Determine the (X, Y) coordinate at the center of the cell enclosing the given text.  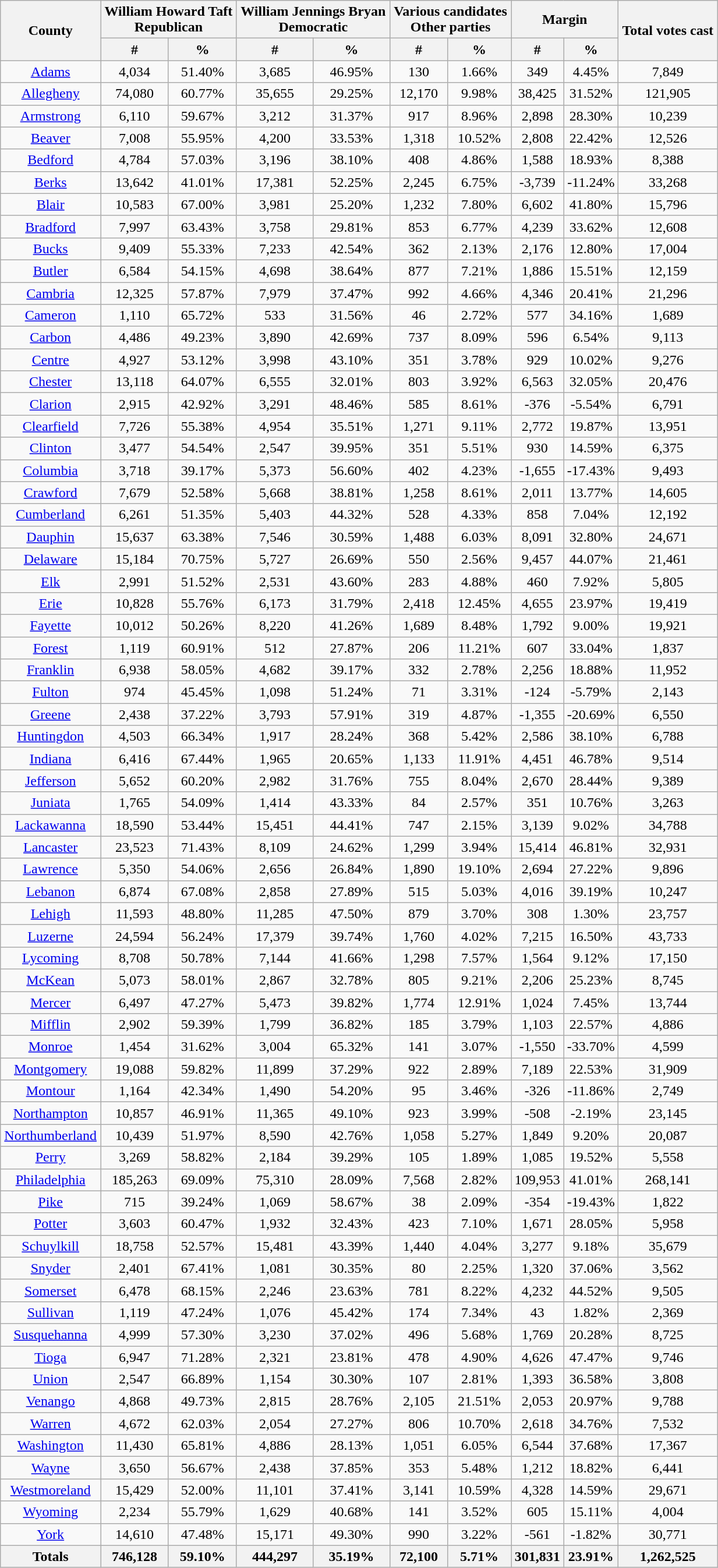
37.06% (591, 1268)
174 (418, 1312)
27.27% (352, 1424)
40.68% (352, 1512)
30.35% (352, 1268)
6,938 (135, 670)
10,857 (135, 1113)
33.53% (352, 138)
35.19% (352, 1556)
5.27% (479, 1135)
69.09% (203, 1180)
66.89% (203, 1379)
52.25% (352, 182)
3.22% (479, 1534)
283 (418, 581)
923 (418, 1113)
6.05% (479, 1446)
41.26% (352, 625)
6,947 (135, 1357)
1,024 (537, 1002)
2,531 (275, 581)
3,004 (275, 1047)
39.82% (352, 1002)
52.57% (203, 1246)
8.04% (479, 781)
28.76% (352, 1401)
6,110 (135, 116)
37.29% (352, 1069)
18,590 (135, 825)
13.77% (591, 493)
37.68% (591, 1446)
5,805 (668, 581)
Lehigh (51, 914)
4,655 (537, 603)
13,642 (135, 182)
5.42% (479, 737)
41.80% (591, 204)
3,230 (275, 1335)
1,588 (537, 160)
12,526 (668, 138)
18,758 (135, 1246)
12,192 (668, 515)
2,858 (275, 891)
-376 (537, 404)
Fulton (51, 692)
9.02% (591, 825)
917 (418, 116)
15.11% (591, 1512)
528 (418, 515)
2,105 (418, 1401)
32.01% (352, 382)
3.92% (479, 382)
4,927 (135, 360)
41.66% (352, 958)
22.57% (591, 1025)
1,262,525 (668, 1556)
3,277 (537, 1246)
1,564 (537, 958)
Butler (51, 271)
Wayne (51, 1468)
8,590 (275, 1135)
2.81% (479, 1379)
55.79% (203, 1512)
Northumberland (51, 1135)
Clarion (51, 404)
5,668 (275, 493)
2,011 (537, 493)
Columbia (51, 470)
105 (418, 1158)
3,998 (275, 360)
1,393 (537, 1379)
3,718 (135, 470)
27.22% (591, 869)
408 (418, 160)
853 (418, 226)
47.24% (203, 1312)
1,890 (418, 869)
2,321 (275, 1357)
49.73% (203, 1401)
70.75% (203, 559)
31.76% (352, 781)
7.57% (479, 958)
2.89% (479, 1069)
10.70% (479, 1424)
992 (418, 293)
2.15% (479, 825)
10,239 (668, 116)
46.78% (591, 759)
67.08% (203, 891)
11,430 (135, 1446)
8.48% (479, 625)
38.81% (352, 493)
46.95% (352, 72)
57.87% (203, 293)
6,497 (135, 1002)
460 (537, 581)
52.00% (203, 1490)
1,212 (537, 1468)
10,583 (135, 204)
8,220 (275, 625)
9.11% (479, 426)
12.80% (591, 249)
28.13% (352, 1446)
3.70% (479, 914)
109,953 (537, 1180)
28.30% (591, 116)
6.54% (591, 338)
1,774 (418, 1002)
31.56% (352, 316)
Dauphin (51, 537)
7.80% (479, 204)
2,054 (275, 1424)
4,200 (275, 138)
43 (537, 1312)
1,769 (537, 1335)
19,088 (135, 1069)
18.93% (591, 160)
-508 (537, 1113)
15,637 (135, 537)
24,671 (668, 537)
10.02% (591, 360)
990 (418, 1534)
Northampton (51, 1113)
3,890 (275, 338)
-1,655 (537, 470)
35.51% (352, 426)
29,671 (668, 1490)
65.32% (352, 1047)
12,608 (668, 226)
57.30% (203, 1335)
2,867 (275, 980)
17,004 (668, 249)
6,563 (537, 382)
2,418 (418, 603)
1,440 (418, 1246)
7,546 (275, 537)
Margin (565, 20)
Jefferson (51, 781)
1,765 (135, 803)
47.47% (591, 1357)
10.52% (479, 138)
32.78% (352, 980)
3,141 (418, 1490)
1,629 (275, 1512)
9,457 (537, 559)
-561 (537, 1534)
Luzerne (51, 936)
11,952 (668, 670)
23.63% (352, 1290)
Blair (51, 204)
4.04% (479, 1246)
737 (418, 338)
9,493 (668, 470)
17,150 (668, 958)
-17.43% (591, 470)
5,373 (275, 470)
59.82% (203, 1069)
19,419 (668, 603)
747 (418, 825)
9,389 (668, 781)
30.59% (352, 537)
56.24% (203, 936)
33.04% (591, 648)
1,917 (275, 737)
5,958 (668, 1224)
Schuylkill (51, 1246)
20,087 (668, 1135)
31.52% (591, 94)
43.39% (352, 1246)
3,758 (275, 226)
4,328 (537, 1490)
2,401 (135, 1268)
67.41% (203, 1268)
3,793 (275, 714)
353 (418, 1468)
8,725 (668, 1335)
Armstrong (51, 116)
3,603 (135, 1224)
36.82% (352, 1025)
54.06% (203, 869)
12.45% (479, 603)
585 (418, 404)
3.79% (479, 1025)
332 (418, 670)
19.87% (591, 426)
349 (537, 72)
-1,550 (537, 1047)
Chester (51, 382)
28.09% (352, 1180)
39.74% (352, 936)
39.29% (352, 1158)
55.95% (203, 138)
3.31% (479, 692)
29.81% (352, 226)
15,414 (537, 847)
Erie (51, 603)
7.45% (591, 1002)
51.35% (203, 515)
57.03% (203, 160)
14,610 (135, 1534)
7,008 (135, 138)
8,388 (668, 160)
46.91% (203, 1113)
37.02% (352, 1335)
-5.79% (591, 692)
23.97% (591, 603)
2,982 (275, 781)
4.90% (479, 1357)
4,682 (275, 670)
6,441 (668, 1468)
14,605 (668, 493)
6,584 (135, 271)
38 (418, 1202)
33.62% (591, 226)
596 (537, 338)
William Howard TaftRepublican (169, 20)
80 (418, 1268)
1.89% (479, 1158)
9,276 (668, 360)
31.79% (352, 603)
3.78% (479, 360)
59.39% (203, 1025)
Bedford (51, 160)
Susquehanna (51, 1335)
County (51, 30)
2,245 (418, 182)
54.09% (203, 803)
Carbon (51, 338)
54.20% (352, 1091)
2,586 (537, 737)
7,849 (668, 72)
30.30% (352, 1379)
922 (418, 1069)
1,133 (418, 759)
44.07% (591, 559)
7,997 (135, 226)
19.10% (479, 869)
5.48% (479, 1468)
71 (418, 692)
1,164 (135, 1091)
23.91% (591, 1556)
Tioga (51, 1357)
47.27% (203, 1002)
4.02% (479, 936)
Bradford (51, 226)
5,652 (135, 781)
2.78% (479, 670)
-3,739 (537, 182)
Philadelphia (51, 1180)
5,473 (275, 1002)
5.71% (479, 1556)
32.80% (591, 537)
5.03% (479, 891)
McKean (51, 980)
36.58% (591, 1379)
43.10% (352, 360)
32,931 (668, 847)
6,555 (275, 382)
4.87% (479, 714)
4.23% (479, 470)
23,145 (668, 1113)
45.42% (352, 1312)
1,671 (537, 1224)
13,951 (668, 426)
-11.86% (591, 1091)
478 (418, 1357)
28.44% (591, 781)
20.65% (352, 759)
Clinton (51, 448)
6.03% (479, 537)
-11.24% (591, 182)
56.67% (203, 1468)
-326 (537, 1091)
67.44% (203, 759)
10,247 (668, 891)
54.54% (203, 448)
22.53% (591, 1069)
4,016 (537, 891)
2.82% (479, 1180)
2,772 (537, 426)
7,215 (537, 936)
Adams (51, 72)
319 (418, 714)
-124 (537, 692)
Venango (51, 1401)
8,745 (668, 980)
8,109 (275, 847)
10,439 (135, 1135)
19.52% (591, 1158)
25.23% (591, 980)
12,170 (418, 94)
512 (275, 648)
4,672 (135, 1424)
5,403 (275, 515)
50.78% (203, 958)
2,670 (537, 781)
Cambria (51, 293)
7.10% (479, 1224)
84 (418, 803)
Lancaster (51, 847)
6,544 (537, 1446)
71.43% (203, 847)
42.69% (352, 338)
2,234 (135, 1512)
1.30% (591, 914)
2.56% (479, 559)
46 (418, 316)
50.26% (203, 625)
Clearfield (51, 426)
35,655 (275, 94)
11,285 (275, 914)
59.67% (203, 116)
2,246 (275, 1290)
605 (537, 1512)
3,477 (135, 448)
11.21% (479, 648)
9,746 (668, 1357)
7,979 (275, 293)
3.07% (479, 1047)
11,899 (275, 1069)
1,299 (418, 847)
9.18% (591, 1246)
59.10% (203, 1556)
Lackawanna (51, 825)
3,650 (135, 1468)
8,091 (537, 537)
20.97% (591, 1401)
43.33% (352, 803)
3,196 (275, 160)
Mercer (51, 1002)
9.12% (591, 958)
9,505 (668, 1290)
6,173 (275, 603)
24.62% (352, 847)
34,788 (668, 825)
607 (537, 648)
60.91% (203, 648)
32.43% (352, 1224)
49.10% (352, 1113)
879 (418, 914)
25.20% (352, 204)
1,822 (668, 1202)
44.52% (591, 1290)
46.81% (591, 847)
1,414 (275, 803)
31.37% (352, 116)
39.19% (591, 891)
28.24% (352, 737)
22.42% (591, 138)
Forest (51, 648)
49.30% (352, 1534)
3.94% (479, 847)
Lawrence (51, 869)
1,488 (418, 537)
43.60% (352, 581)
6.77% (479, 226)
1,103 (537, 1025)
44.41% (352, 825)
53.12% (203, 360)
31.62% (203, 1047)
27.89% (352, 891)
6,791 (668, 404)
Cumberland (51, 515)
Various candidatesOther parties (450, 20)
12,159 (668, 271)
4,486 (135, 338)
-33.70% (591, 1047)
57.91% (352, 714)
20,476 (668, 382)
38,425 (537, 94)
11,593 (135, 914)
15,429 (135, 1490)
62.03% (203, 1424)
402 (418, 470)
-354 (537, 1202)
11,365 (275, 1113)
9.98% (479, 94)
47.50% (352, 914)
5.68% (479, 1335)
9.21% (479, 980)
11,101 (275, 1490)
7,532 (668, 1424)
5,073 (135, 980)
Greene (51, 714)
15,796 (668, 204)
20.41% (591, 293)
21,461 (668, 559)
42.54% (352, 249)
72,100 (418, 1556)
24,594 (135, 936)
4.88% (479, 581)
3,981 (275, 204)
1,085 (537, 1158)
39.24% (203, 1202)
4,999 (135, 1335)
34.76% (591, 1424)
550 (418, 559)
5,727 (275, 559)
10.76% (591, 803)
4.86% (479, 160)
Perry (51, 1158)
8.96% (479, 116)
7,144 (275, 958)
1,965 (275, 759)
1.82% (591, 1312)
4,034 (135, 72)
362 (418, 249)
Washington (51, 1446)
Centre (51, 360)
44.32% (352, 515)
23.81% (352, 1357)
58.82% (203, 1158)
1,932 (275, 1224)
496 (418, 1335)
11.91% (479, 759)
2.57% (479, 803)
Westmoreland (51, 1490)
4,698 (275, 271)
48.80% (203, 914)
9,896 (668, 869)
58.67% (352, 1202)
27.87% (352, 648)
974 (135, 692)
2,256 (537, 670)
37.47% (352, 293)
4,346 (537, 293)
2,053 (537, 1401)
2.25% (479, 1268)
58.05% (203, 670)
18.82% (591, 1468)
4,004 (668, 1512)
4,232 (537, 1290)
49.23% (203, 338)
1,058 (418, 1135)
17,379 (275, 936)
-20.69% (591, 714)
Sullivan (51, 1312)
Lebanon (51, 891)
52.58% (203, 493)
1,799 (275, 1025)
7.21% (479, 271)
38.64% (352, 271)
2,143 (668, 692)
York (51, 1534)
1,271 (418, 426)
930 (537, 448)
74,080 (135, 94)
Huntingdon (51, 737)
4,451 (537, 759)
3,269 (135, 1158)
2,808 (537, 138)
56.60% (352, 470)
9.20% (591, 1135)
8.09% (479, 338)
1,320 (537, 1268)
121,905 (668, 94)
Total votes cast (668, 30)
Franklin (51, 670)
63.38% (203, 537)
Warren (51, 1424)
2,206 (537, 980)
Crawford (51, 493)
206 (418, 648)
15,184 (135, 559)
7.92% (591, 581)
3,291 (275, 404)
29.25% (352, 94)
-2.19% (591, 1113)
7,189 (537, 1069)
1,318 (418, 138)
-19.43% (591, 1202)
65.81% (203, 1446)
877 (418, 271)
33,268 (668, 182)
66.34% (203, 737)
30,771 (668, 1534)
4.66% (479, 293)
2,915 (135, 404)
3,263 (668, 803)
10,012 (135, 625)
2.09% (479, 1202)
929 (537, 360)
6,478 (135, 1290)
185 (418, 1025)
12,325 (135, 293)
26.84% (352, 869)
Fayette (51, 625)
45.45% (203, 692)
15,171 (275, 1534)
-1.82% (591, 1534)
Somerset (51, 1290)
2,694 (537, 869)
1,258 (418, 493)
Pike (51, 1202)
1,069 (275, 1202)
8,708 (135, 958)
781 (418, 1290)
1,110 (135, 316)
2.72% (479, 316)
6,550 (668, 714)
5.51% (479, 448)
2,176 (537, 249)
5,558 (668, 1158)
3.99% (479, 1113)
Allegheny (51, 94)
107 (418, 1379)
4,868 (135, 1401)
Beaver (51, 138)
Lycoming (51, 958)
2,749 (668, 1091)
37.41% (352, 1490)
43,733 (668, 936)
4,626 (537, 1357)
4,784 (135, 160)
1,298 (418, 958)
Potter (51, 1224)
75,310 (275, 1180)
28.05% (591, 1224)
Mifflin (51, 1025)
William Jennings Bryan Democratic (313, 20)
1,081 (275, 1268)
423 (418, 1224)
368 (418, 737)
3,562 (668, 1268)
7,568 (418, 1180)
95 (418, 1091)
12.91% (479, 1002)
805 (418, 980)
6,602 (537, 204)
55.38% (203, 426)
13,744 (668, 1002)
19,921 (668, 625)
4,239 (537, 226)
55.76% (203, 603)
1.66% (479, 72)
60.77% (203, 94)
3.52% (479, 1512)
308 (537, 914)
55.33% (203, 249)
Bucks (51, 249)
47.48% (203, 1534)
577 (537, 316)
Cameron (51, 316)
7,726 (135, 426)
533 (275, 316)
1,154 (275, 1379)
60.20% (203, 781)
54.15% (203, 271)
3,685 (275, 72)
1,886 (537, 271)
268,141 (668, 1180)
858 (537, 515)
1,098 (275, 692)
42.92% (203, 404)
4.45% (591, 72)
68.15% (203, 1290)
Delaware (51, 559)
60.47% (203, 1224)
1,849 (537, 1135)
7,233 (275, 249)
67.00% (203, 204)
Montour (51, 1091)
17,367 (668, 1446)
Montgomery (51, 1069)
65.72% (203, 316)
Wyoming (51, 1512)
15,451 (275, 825)
51.24% (352, 692)
1,232 (418, 204)
3,808 (668, 1379)
48.46% (352, 404)
185,263 (135, 1180)
301,831 (537, 1556)
3,212 (275, 116)
15,481 (275, 1246)
71.28% (203, 1357)
39.95% (352, 448)
9,514 (668, 759)
2,184 (275, 1158)
Elk (51, 581)
17,381 (275, 182)
1,490 (275, 1091)
34.16% (591, 316)
806 (418, 1424)
Union (51, 1379)
16.50% (591, 936)
715 (135, 1202)
9,788 (668, 1401)
10,828 (135, 603)
10.59% (479, 1490)
37.85% (352, 1468)
64.07% (203, 382)
13,118 (135, 382)
21,296 (668, 293)
3.46% (479, 1091)
1,837 (668, 648)
63.43% (203, 226)
37.22% (203, 714)
1,760 (418, 936)
2,369 (668, 1312)
26.69% (352, 559)
2.13% (479, 249)
6.75% (479, 182)
515 (418, 891)
Monroe (51, 1047)
2,618 (537, 1424)
9,409 (135, 249)
1,792 (537, 625)
Indiana (51, 759)
5,350 (135, 869)
58.01% (203, 980)
9.00% (591, 625)
23,757 (668, 914)
2,991 (135, 581)
Juniata (51, 803)
2,898 (537, 116)
6,788 (668, 737)
Totals (51, 1556)
7.04% (591, 515)
4,503 (135, 737)
51.52% (203, 581)
-1,355 (537, 714)
755 (418, 781)
21.51% (479, 1401)
42.34% (203, 1091)
1,454 (135, 1047)
23,523 (135, 847)
6,261 (135, 515)
6,416 (135, 759)
444,297 (275, 1556)
2,902 (135, 1025)
51.97% (203, 1135)
4,599 (668, 1047)
31,909 (668, 1069)
9,113 (668, 338)
32.05% (591, 382)
746,128 (135, 1556)
20.28% (591, 1335)
6,375 (668, 448)
42.76% (352, 1135)
7,679 (135, 493)
7.34% (479, 1312)
15.51% (591, 271)
4.33% (479, 515)
Snyder (51, 1268)
6,874 (135, 891)
1,051 (418, 1446)
18.88% (591, 670)
130 (418, 72)
2,656 (275, 869)
53.44% (203, 825)
-5.54% (591, 404)
1,076 (275, 1312)
8.22% (479, 1290)
Berks (51, 182)
2,815 (275, 1401)
35,679 (668, 1246)
3,139 (537, 825)
51.40% (203, 72)
803 (418, 382)
4,954 (275, 426)
